Detect which cell encompasses the target text, then output its (X, Y) center coordinate. 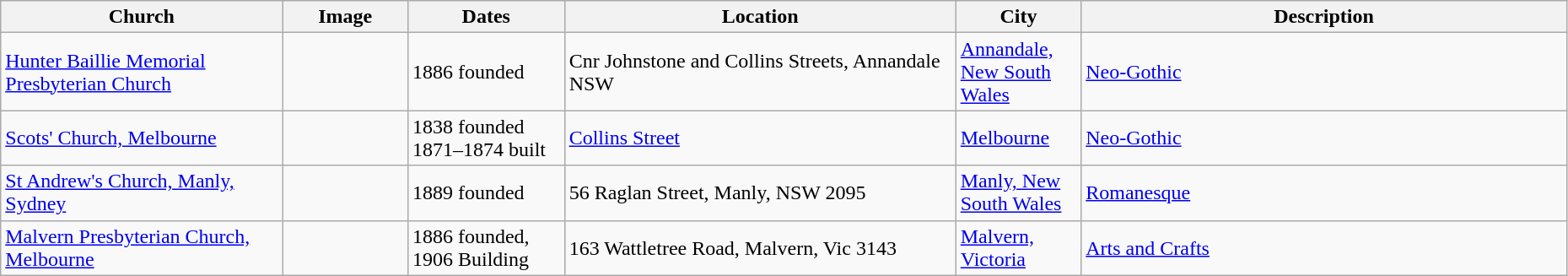
56 Raglan Street, Manly, NSW 2095 (760, 192)
Image (346, 17)
1886 founded, 1906 Building (486, 248)
1886 founded (486, 72)
Church (142, 17)
Annandale, New South Wales (1019, 72)
Description (1324, 17)
1838 founded1871–1874 built (486, 138)
City (1019, 17)
Location (760, 17)
Malvern Presbyterian Church, Melbourne (142, 248)
1889 founded (486, 192)
Hunter Baillie Memorial Presbyterian Church (142, 72)
Melbourne (1019, 138)
163 Wattletree Road, Malvern, Vic 3143 (760, 248)
Romanesque (1324, 192)
Dates (486, 17)
Arts and Crafts (1324, 248)
Malvern, Victoria (1019, 248)
Manly, New South Wales (1019, 192)
Cnr Johnstone and Collins Streets, Annandale NSW (760, 72)
Collins Street (760, 138)
Scots' Church, Melbourne (142, 138)
St Andrew's Church, Manly, Sydney (142, 192)
